Extract the (x, y) coordinate from the center of the cell holding the provided text.  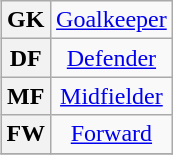
Midfielder (112, 96)
MF (26, 96)
Forward (112, 134)
FW (26, 134)
Goalkeeper (112, 20)
GK (26, 20)
Defender (112, 58)
DF (26, 58)
